Return (x, y) of the center of cell containing provided text 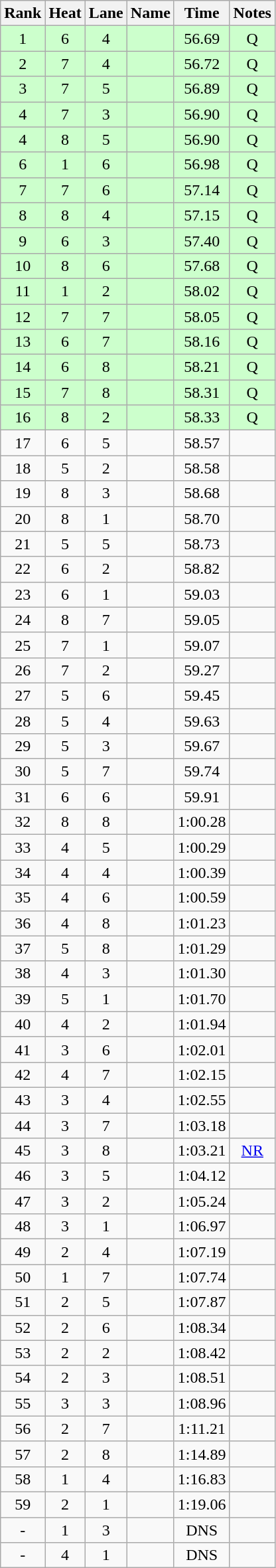
55 (23, 1403)
46 (23, 1176)
59.74 (202, 772)
1:01.23 (202, 923)
18 (23, 468)
56.89 (202, 89)
58.33 (202, 418)
59.05 (202, 620)
40 (23, 1024)
59.63 (202, 721)
1:08.42 (202, 1353)
33 (23, 847)
1:00.59 (202, 898)
58.70 (202, 519)
1:11.21 (202, 1429)
12 (23, 317)
56.98 (202, 165)
58.21 (202, 367)
1:06.97 (202, 1227)
52 (23, 1328)
37 (23, 948)
22 (23, 569)
9 (23, 240)
Lane (106, 13)
58.57 (202, 443)
57.40 (202, 240)
17 (23, 443)
56 (23, 1429)
13 (23, 342)
58.16 (202, 342)
43 (23, 1100)
53 (23, 1353)
29 (23, 746)
NR (252, 1151)
1:07.19 (202, 1252)
1:19.06 (202, 1504)
58.73 (202, 544)
1:01.94 (202, 1024)
31 (23, 797)
30 (23, 772)
32 (23, 822)
1:02.15 (202, 1075)
58.68 (202, 493)
1:01.29 (202, 948)
51 (23, 1302)
27 (23, 695)
47 (23, 1201)
1:04.12 (202, 1176)
25 (23, 645)
Heat (65, 13)
1:16.83 (202, 1479)
11 (23, 291)
58.82 (202, 569)
1:03.21 (202, 1151)
1:08.51 (202, 1378)
Notes (252, 13)
20 (23, 519)
57 (23, 1454)
1:00.29 (202, 847)
57.14 (202, 190)
49 (23, 1252)
48 (23, 1227)
59.03 (202, 594)
59.27 (202, 670)
39 (23, 999)
26 (23, 670)
15 (23, 392)
50 (23, 1277)
10 (23, 266)
44 (23, 1126)
19 (23, 493)
42 (23, 1075)
1:00.28 (202, 822)
56.72 (202, 64)
1:05.24 (202, 1201)
1:02.01 (202, 1049)
41 (23, 1049)
Name (150, 13)
57.68 (202, 266)
Rank (23, 13)
1:14.89 (202, 1454)
34 (23, 873)
38 (23, 974)
14 (23, 367)
57.15 (202, 215)
1:01.70 (202, 999)
1:07.74 (202, 1277)
56.69 (202, 39)
1:08.96 (202, 1403)
58.05 (202, 317)
58 (23, 1479)
23 (23, 594)
28 (23, 721)
16 (23, 418)
1:08.34 (202, 1328)
59.07 (202, 645)
1:03.18 (202, 1126)
59.91 (202, 797)
1:00.39 (202, 873)
59.45 (202, 695)
45 (23, 1151)
1:02.55 (202, 1100)
Time (202, 13)
36 (23, 923)
35 (23, 898)
58.02 (202, 291)
21 (23, 544)
58.58 (202, 468)
24 (23, 620)
1:01.30 (202, 974)
54 (23, 1378)
59.67 (202, 746)
1:07.87 (202, 1302)
58.31 (202, 392)
59 (23, 1504)
